Determine the [X, Y] coordinate at the center of the cell enclosing the given text.  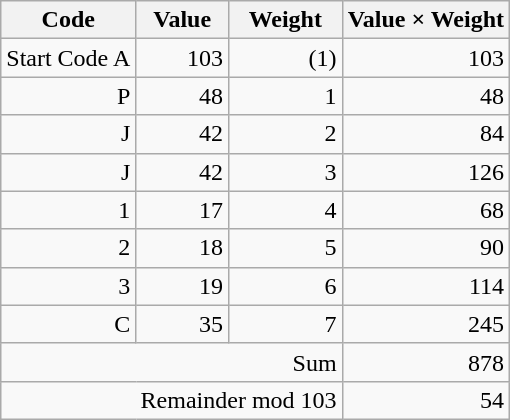
245 [426, 324]
878 [426, 362]
17 [182, 210]
Start Code A [68, 58]
4 [285, 210]
P [68, 96]
84 [426, 134]
18 [182, 248]
7 [285, 324]
Remainder mod 103 [239, 400]
126 [426, 172]
6 [285, 286]
Value [182, 20]
54 [426, 400]
35 [182, 324]
90 [426, 248]
(1) [285, 58]
Weight [285, 20]
Value × Weight [426, 20]
19 [182, 286]
Code [68, 20]
114 [426, 286]
Sum [239, 362]
68 [426, 210]
5 [285, 248]
C [68, 324]
